Identify which cell holds the provided text, then report its [X, Y] central coordinate. 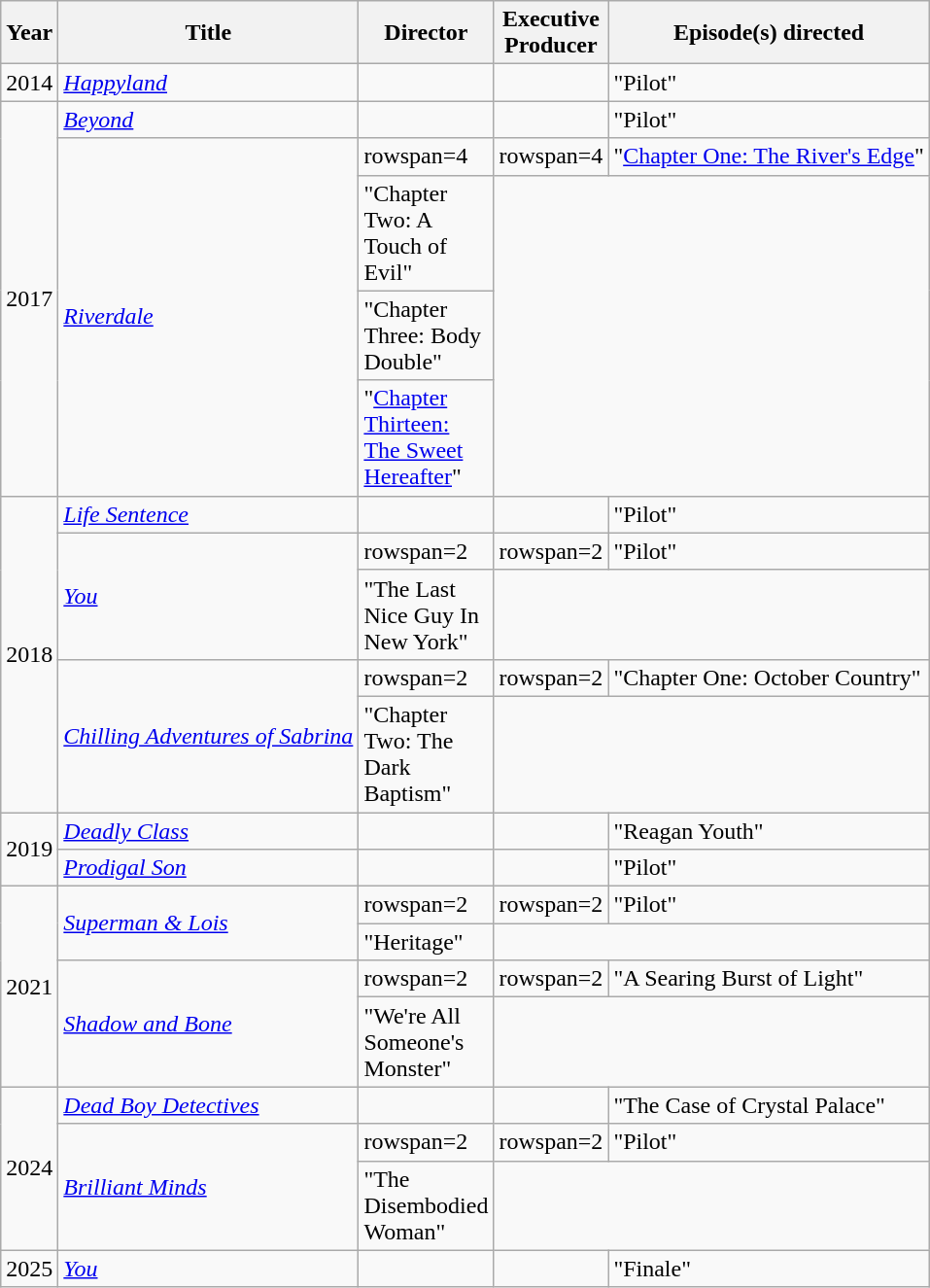
Deadly Class [208, 831]
2024 [29, 1168]
"The Case of Crystal Palace" [769, 1105]
Life Sentence [208, 514]
Beyond [208, 120]
"The Last Nice Guy In New York" [426, 614]
Year [29, 33]
Brilliant Minds [208, 1187]
Prodigal Son [208, 868]
"Chapter Three: Body Double" [426, 335]
2019 [29, 850]
Riverdale [208, 317]
"Chapter One: October Country" [769, 678]
ExecutiveProducer [551, 33]
"Chapter Two: The Dark Baptism" [426, 754]
"We're All Someone's Monster" [426, 1042]
"Chapter Two: A Touch of Evil" [426, 233]
Happyland [208, 83]
Title [208, 33]
2021 [29, 987]
2017 [29, 298]
"Finale" [769, 1269]
Chilling Adventures of Sabrina [208, 735]
"Chapter Thirteen: The Sweet Hereafter" [426, 437]
2018 [29, 653]
Dead Boy Detectives [208, 1105]
Superman & Lois [208, 923]
"Reagan Youth" [769, 831]
2014 [29, 83]
2025 [29, 1269]
Shadow and Bone [208, 1024]
"The Disembodied Woman" [426, 1205]
Episode(s) directed [769, 33]
Director [426, 33]
"A Searing Burst of Light" [769, 979]
"Chapter One: The River's Edge" [769, 157]
"Heritage" [426, 942]
